Pinpoint the cell where the given text exists, returning its (X, Y) midpoint coordinate. 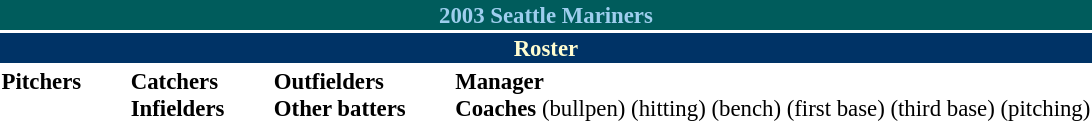
Roster (546, 48)
2003 Seattle Mariners (546, 15)
